Return (x, y) of the center of cell containing provided text 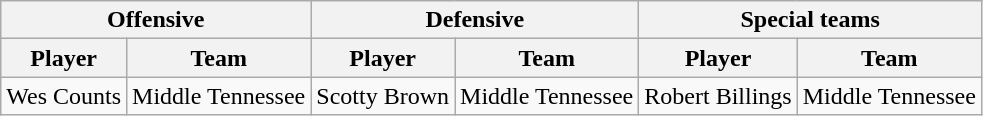
Defensive (475, 20)
Robert Billings (718, 96)
Scotty Brown (383, 96)
Special teams (810, 20)
Wes Counts (64, 96)
Offensive (156, 20)
